Extract the (x, y) coordinate from the center of the cell holding the provided text.  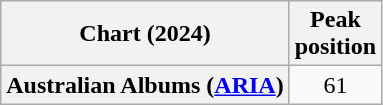
Peakposition (335, 34)
Chart (2024) (145, 34)
Australian Albums (ARIA) (145, 85)
61 (335, 85)
